Output the [X, Y] coordinate of the center of the cell containing the given text.  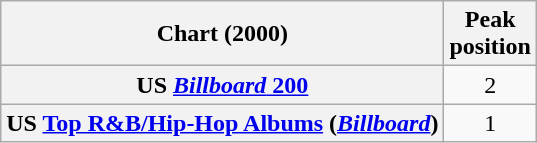
Chart (2000) [222, 34]
1 [490, 123]
Peakposition [490, 34]
US Top R&B/Hip-Hop Albums (Billboard) [222, 123]
2 [490, 85]
US Billboard 200 [222, 85]
